Pinpoint the cell where the given text exists, returning its [X, Y] midpoint coordinate. 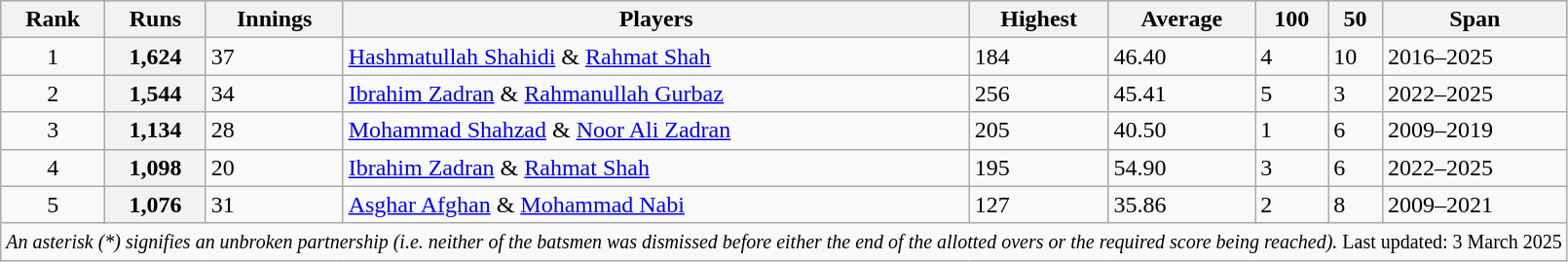
Average [1182, 19]
Span [1475, 19]
127 [1038, 205]
37 [275, 56]
256 [1038, 94]
Rank [53, 19]
1,544 [156, 94]
45.41 [1182, 94]
40.50 [1182, 131]
1,098 [156, 168]
Ibrahim Zadran & Rahmanullah Gurbaz [656, 94]
195 [1038, 168]
2009–2021 [1475, 205]
Runs [156, 19]
8 [1356, 205]
100 [1291, 19]
20 [275, 168]
Hashmatullah Shahidi & Rahmat Shah [656, 56]
10 [1356, 56]
35.86 [1182, 205]
31 [275, 205]
2016–2025 [1475, 56]
34 [275, 94]
Players [656, 19]
2009–2019 [1475, 131]
1,076 [156, 205]
Ibrahim Zadran & Rahmat Shah [656, 168]
205 [1038, 131]
1,624 [156, 56]
184 [1038, 56]
Mohammad Shahzad & Noor Ali Zadran [656, 131]
28 [275, 131]
46.40 [1182, 56]
1,134 [156, 131]
Highest [1038, 19]
54.90 [1182, 168]
50 [1356, 19]
Innings [275, 19]
Asghar Afghan & Mohammad Nabi [656, 205]
